Return [x, y] of the center of cell containing provided text 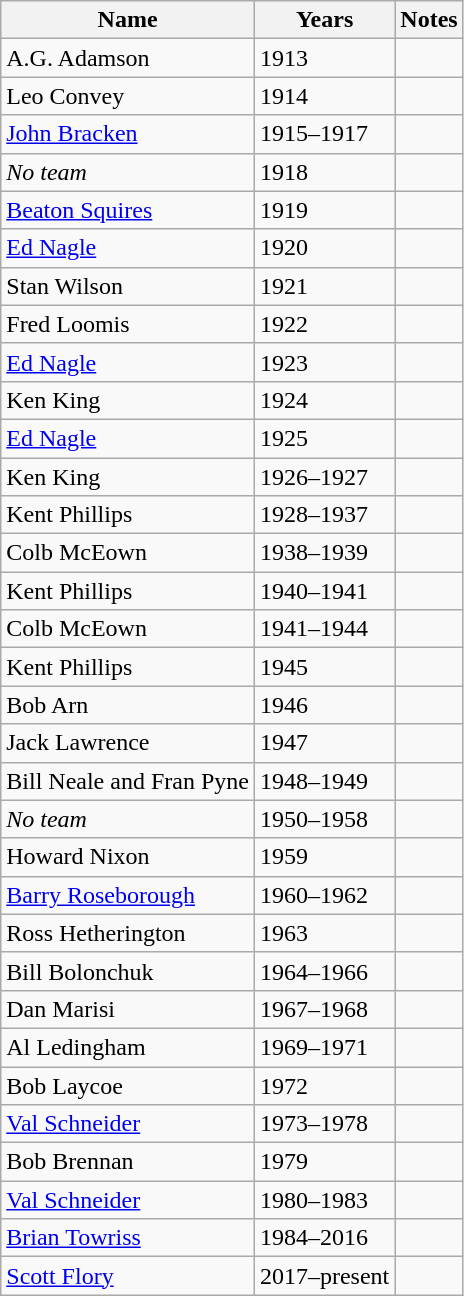
Bob Arn [128, 705]
1945 [324, 667]
1921 [324, 286]
1920 [324, 248]
Bob Brennan [128, 1162]
1972 [324, 1085]
1947 [324, 743]
1923 [324, 362]
Barry Roseborough [128, 895]
A.G. Adamson [128, 58]
Dan Marisi [128, 1009]
1979 [324, 1162]
Beaton Squires [128, 210]
John Bracken [128, 134]
1928–1937 [324, 515]
1946 [324, 705]
Bill Neale and Fran Pyne [128, 781]
Brian Towriss [128, 1238]
1922 [324, 324]
1980–1983 [324, 1200]
Ross Hetherington [128, 933]
1938–1939 [324, 553]
1915–1917 [324, 134]
1918 [324, 172]
Bob Laycoe [128, 1085]
1960–1962 [324, 895]
Howard Nixon [128, 857]
Name [128, 20]
Fred Loomis [128, 324]
1963 [324, 933]
1967–1968 [324, 1009]
1950–1958 [324, 819]
1969–1971 [324, 1047]
1964–1966 [324, 971]
1926–1927 [324, 477]
1959 [324, 857]
1940–1941 [324, 591]
Al Ledingham [128, 1047]
Scott Flory [128, 1276]
1984–2016 [324, 1238]
1941–1944 [324, 629]
1924 [324, 400]
Leo Convey [128, 96]
1948–1949 [324, 781]
2017–present [324, 1276]
Years [324, 20]
1913 [324, 58]
Stan Wilson [128, 286]
1973–1978 [324, 1124]
1914 [324, 96]
1919 [324, 210]
Jack Lawrence [128, 743]
Bill Bolonchuk [128, 971]
Notes [429, 20]
1925 [324, 438]
